Find where the given text appears and provide that cell's center as (x, y) coordinate. 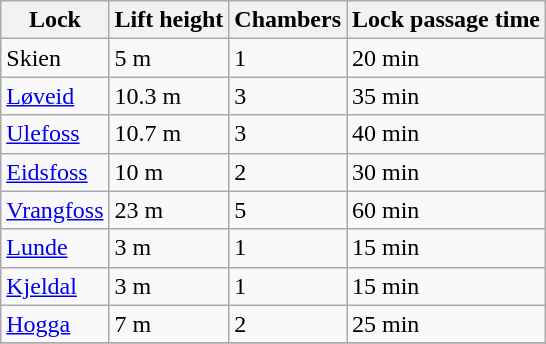
Lock (55, 20)
Kjeldal (55, 286)
40 min (446, 134)
35 min (446, 96)
5 m (169, 58)
Lift height (169, 20)
7 m (169, 324)
5 (288, 210)
Chambers (288, 20)
Ulefoss (55, 134)
10.7 m (169, 134)
23 m (169, 210)
60 min (446, 210)
Løveid (55, 96)
20 min (446, 58)
Hogga (55, 324)
10.3 m (169, 96)
Lunde (55, 248)
Eidsfoss (55, 172)
10 m (169, 172)
Vrangfoss (55, 210)
Lock passage time (446, 20)
Skien (55, 58)
25 min (446, 324)
30 min (446, 172)
